Pinpoint the cell where the given text exists, returning its [x, y] midpoint coordinate. 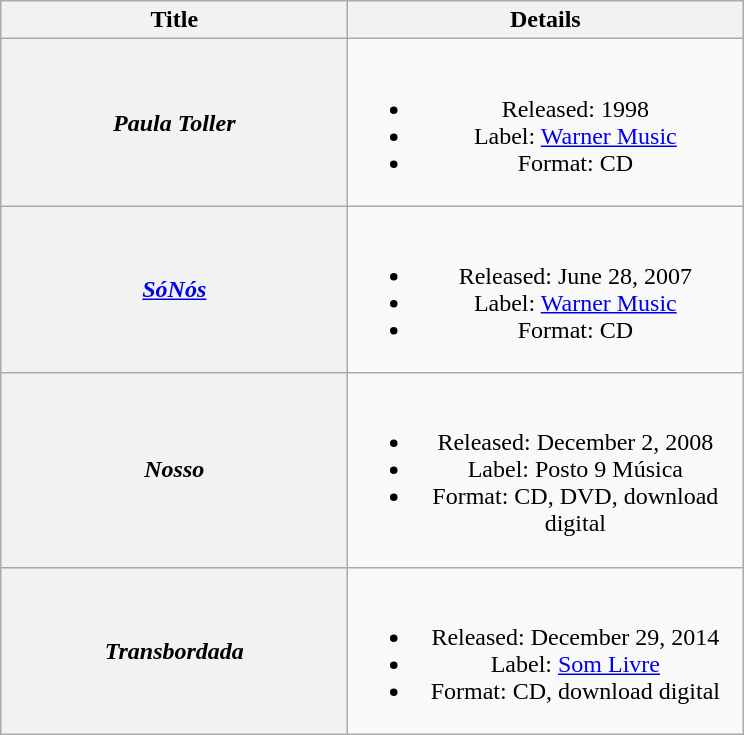
Released: December 2, 2008Label: Posto 9 MúsicaFormat: CD, DVD, download digital [546, 470]
SóNós [174, 290]
Transbordada [174, 650]
Nosso [174, 470]
Released: 1998Label: Warner MusicFormat: CD [546, 122]
Released: December 29, 2014Label: Som LivreFormat: CD, download digital [546, 650]
Title [174, 20]
Released: June 28, 2007Label: Warner MusicFormat: CD [546, 290]
Details [546, 20]
Paula Toller [174, 122]
